Detect which cell encompasses the target text, then output its [x, y] center coordinate. 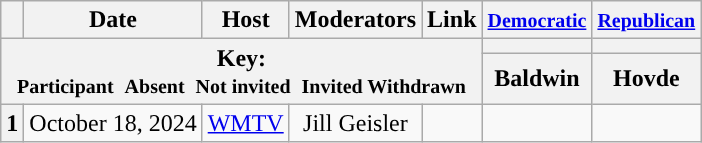
Link [452, 20]
Democratic [537, 20]
Key: Participant Absent Not invited Invited Withdrawn [242, 72]
Jill Geisler [355, 123]
Republican [646, 20]
Host [246, 20]
October 18, 2024 [113, 123]
Baldwin [537, 78]
Moderators [355, 20]
Date [113, 20]
WMTV [246, 123]
Hovde [646, 78]
1 [12, 123]
